Return the [x, y] coordinate for the center point of the cell that contains the specified text.  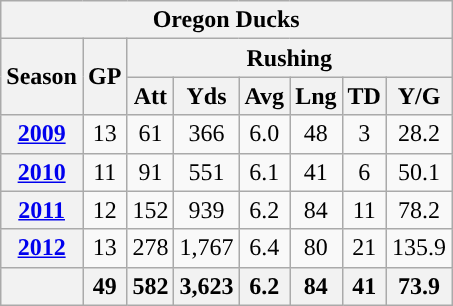
91 [150, 172]
939 [206, 210]
49 [104, 286]
6.4 [264, 248]
Lng [316, 96]
80 [316, 248]
1,767 [206, 248]
135.9 [418, 248]
50.1 [418, 172]
2012 [42, 248]
6.0 [264, 134]
Y/G [418, 96]
2011 [42, 210]
Rushing [290, 58]
48 [316, 134]
Avg [264, 96]
2010 [42, 172]
582 [150, 286]
3,623 [206, 286]
551 [206, 172]
Att [150, 96]
28.2 [418, 134]
12 [104, 210]
21 [364, 248]
61 [150, 134]
73.9 [418, 286]
366 [206, 134]
6.1 [264, 172]
152 [150, 210]
GP [104, 77]
Yds [206, 96]
3 [364, 134]
TD [364, 96]
Oregon Ducks [226, 20]
6 [364, 172]
278 [150, 248]
78.2 [418, 210]
Season [42, 77]
2009 [42, 134]
